Extract the [x, y] coordinate from the center of the cell holding the provided text.  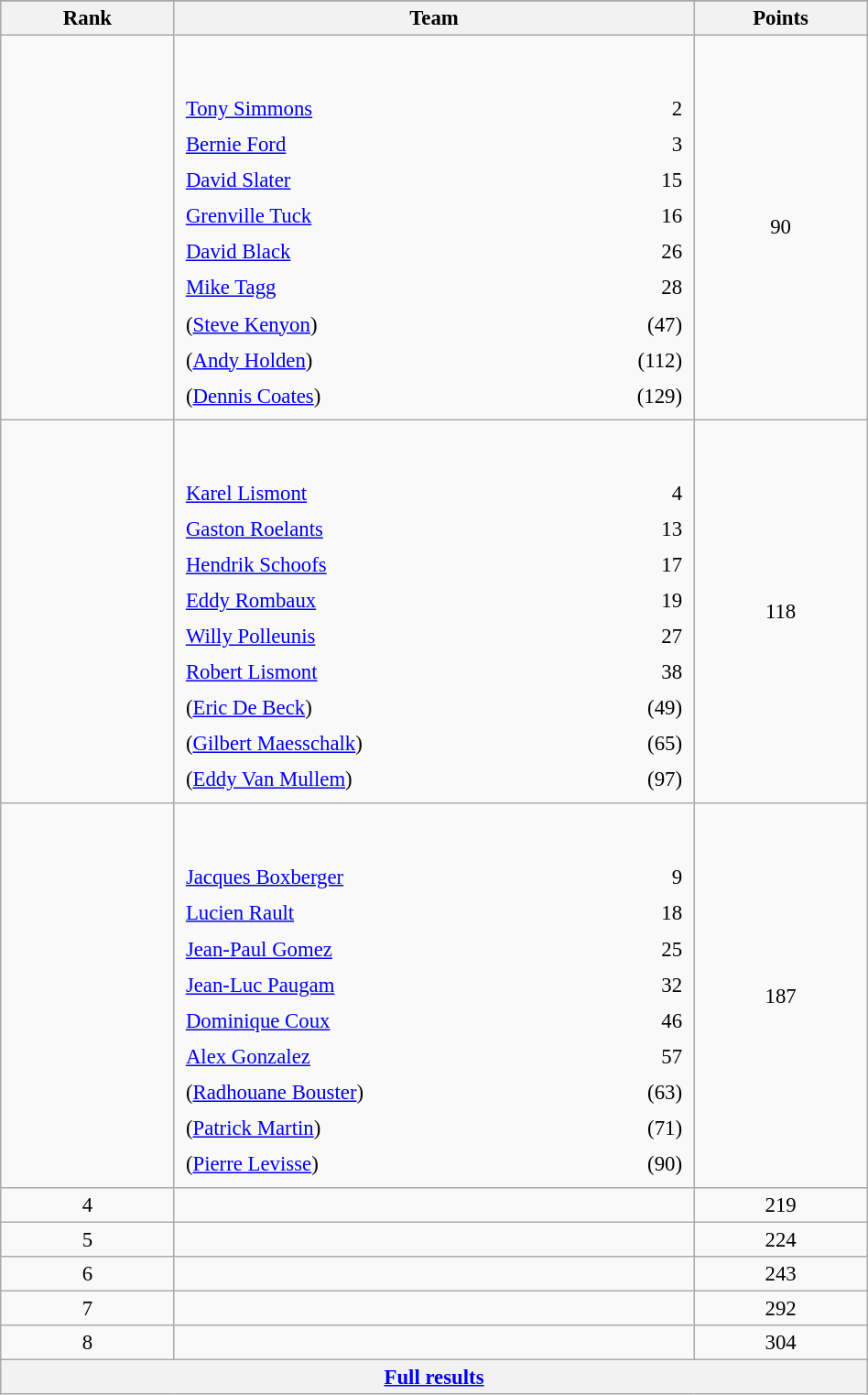
16 [619, 216]
13 [639, 529]
(63) [639, 1092]
Jean-Luc Paugam [385, 985]
57 [639, 1056]
32 [639, 985]
Gaston Roelants [385, 529]
Willy Polleunis [385, 637]
Tony Simmons [364, 109]
90 [780, 227]
(Patrick Martin) [385, 1128]
(Gilbert Maesschalk) [385, 744]
Jean-Paul Gomez [385, 949]
Grenville Tuck [364, 216]
Full results [434, 1378]
19 [639, 601]
(112) [619, 359]
17 [639, 564]
Karel Lismont [385, 493]
Lucien Rault [385, 913]
292 [780, 1309]
(71) [639, 1128]
Team [434, 18]
38 [639, 672]
243 [780, 1274]
9 [639, 877]
2 [619, 109]
Rank [88, 18]
(49) [639, 708]
7 [88, 1309]
(Eric De Beck) [385, 708]
Jacques Boxberger [385, 877]
26 [619, 252]
David Slater [364, 180]
18 [639, 913]
(97) [639, 779]
(Andy Holden) [364, 359]
Robert Lismont [385, 672]
David Black [364, 252]
219 [780, 1205]
(Pierre Levisse) [385, 1163]
(129) [619, 396]
28 [619, 288]
5 [88, 1239]
(47) [619, 323]
15 [619, 180]
Dominique Coux [385, 1020]
27 [639, 637]
118 [780, 612]
(Eddy Van Mullem) [385, 779]
6 [88, 1274]
(65) [639, 744]
(Radhouane Bouster) [385, 1092]
8 [88, 1343]
Hendrik Schoofs [385, 564]
46 [639, 1020]
(Steve Kenyon) [364, 323]
187 [780, 995]
Mike Tagg [364, 288]
Eddy Rombaux [385, 601]
Bernie Ford [364, 145]
(90) [639, 1163]
Points [780, 18]
25 [639, 949]
224 [780, 1239]
Alex Gonzalez [385, 1056]
304 [780, 1343]
(Dennis Coates) [364, 396]
3 [619, 145]
